For the text-containing cell, return its midpoint in (x, y) coordinate format. 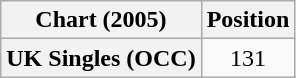
Chart (2005) (101, 20)
Position (248, 20)
131 (248, 58)
UK Singles (OCC) (101, 58)
